For the text-containing cell, return its midpoint in (x, y) coordinate format. 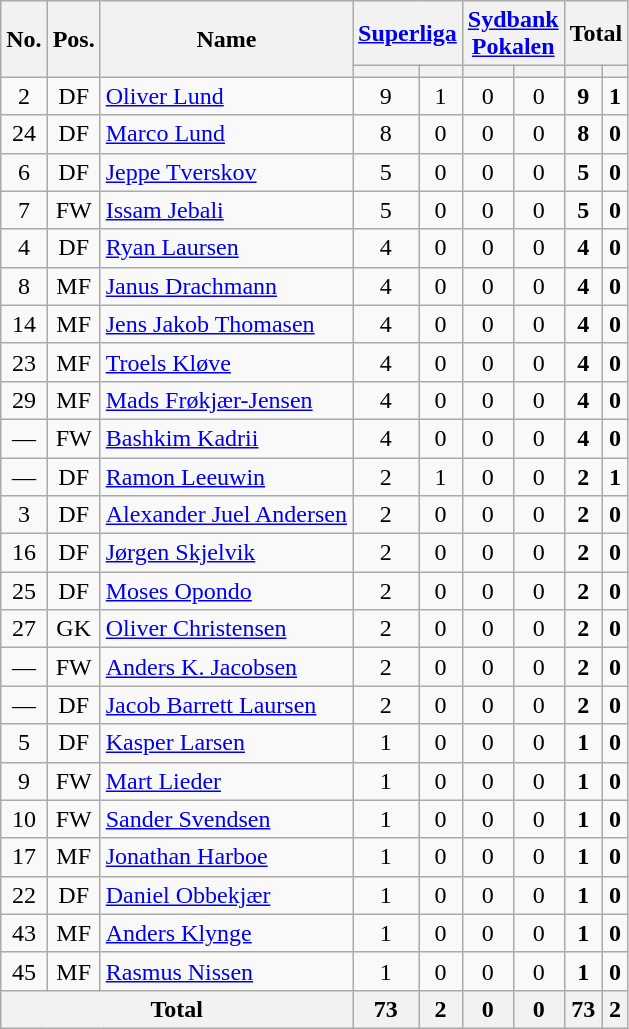
Rasmus Nissen (226, 971)
45 (24, 971)
SydbankPokalen (513, 34)
Anders K. Jacobsen (226, 667)
No. (24, 39)
10 (24, 819)
25 (24, 591)
Moses Opondo (226, 591)
Troels Kløve (226, 362)
Mads Frøkjær-Jensen (226, 400)
Pos. (74, 39)
Marco Lund (226, 134)
Jacob Barrett Laursen (226, 705)
Daniel Obbekjær (226, 895)
6 (24, 172)
22 (24, 895)
GK (74, 629)
Mart Lieder (226, 781)
Sander Svendsen (226, 819)
Ramon Leeuwin (226, 477)
3 (24, 515)
24 (24, 134)
27 (24, 629)
16 (24, 553)
17 (24, 857)
7 (24, 210)
Oliver Lund (226, 96)
Jørgen Skjelvik (226, 553)
43 (24, 933)
Ryan Laursen (226, 248)
Name (226, 39)
Alexander Juel Andersen (226, 515)
Janus Drachmann (226, 286)
14 (24, 324)
29 (24, 400)
23 (24, 362)
Kasper Larsen (226, 743)
Bashkim Kadrii (226, 438)
Jens Jakob Thomasen (226, 324)
Oliver Christensen (226, 629)
Issam Jebali (226, 210)
Jonathan Harboe (226, 857)
Superliga (408, 34)
Jeppe Tverskov (226, 172)
Anders Klynge (226, 933)
